Pinpoint the cell where the given text exists, returning its (x, y) midpoint coordinate. 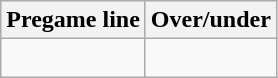
Pregame line (74, 20)
Over/under (210, 20)
